From the cell containing the given text, extract its center point as [x, y] coordinate. 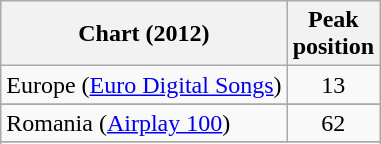
Europe (Euro Digital Songs) [144, 85]
62 [333, 123]
Romania (Airplay 100) [144, 123]
Peakposition [333, 34]
13 [333, 85]
Chart (2012) [144, 34]
